Detect which cell encompasses the target text, then output its (x, y) center coordinate. 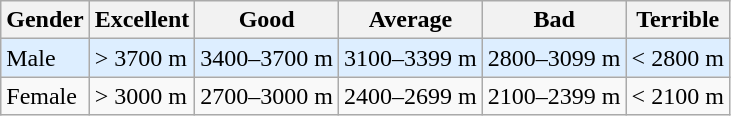
2700–3000 m (267, 96)
Average (411, 20)
> 3700 m (142, 58)
Male (45, 58)
3400–3700 m (267, 58)
Terrible (678, 20)
3100–3399 m (411, 58)
> 3000 m (142, 96)
Bad (554, 20)
Gender (45, 20)
< 2800 m (678, 58)
2800–3099 m (554, 58)
Excellent (142, 20)
Female (45, 96)
2100–2399 m (554, 96)
< 2100 m (678, 96)
2400–2699 m (411, 96)
Good (267, 20)
